From the cell containing the given text, extract its center point as (x, y) coordinate. 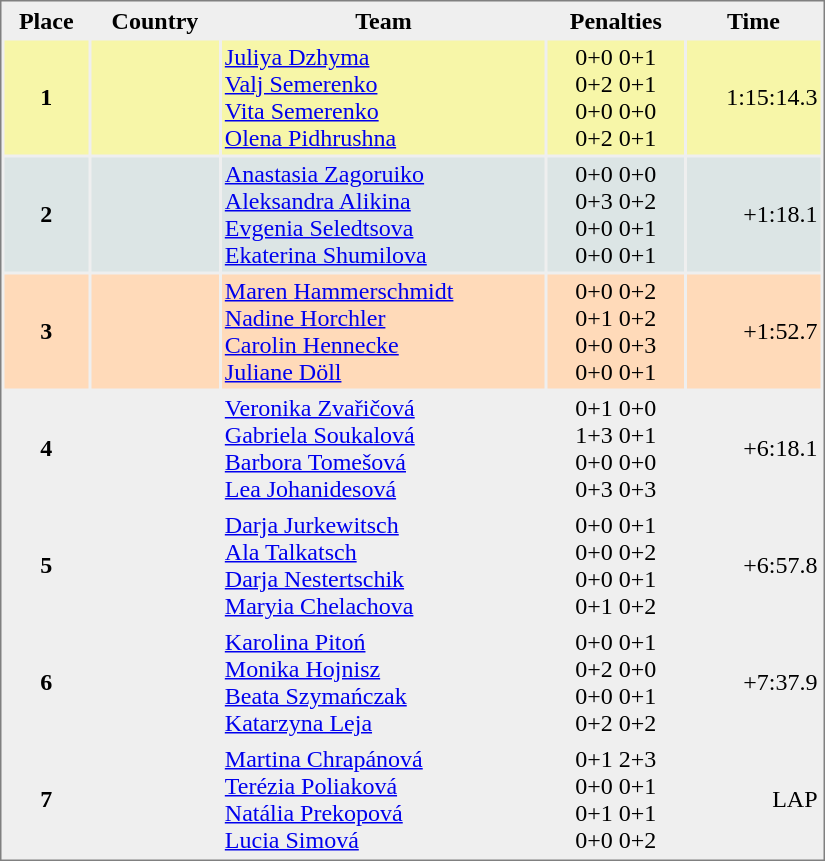
Penalties (616, 20)
+1:52.7 (753, 331)
Time (753, 20)
1 (46, 97)
5 (46, 565)
0+1 2+30+0 0+1 0+1 0+1 0+0 0+2 (616, 799)
0+1 0+01+3 0+1 0+0 0+0 0+3 0+3 (616, 449)
Maren HammerschmidtNadine Horchler Carolin Hennecke Juliane Döll (384, 331)
6 (46, 683)
+1:18.1 (753, 215)
Karolina PitońMonika Hojnisz Beata Szymańczak Katarzyna Leja (384, 683)
0+0 0+20+1 0+2 0+0 0+3 0+0 0+1 (616, 331)
+7:37.9 (753, 683)
Anastasia ZagoruikoAleksandra Alikina Evgenia Seledtsova Ekaterina Shumilova (384, 215)
Martina ChrapánováTerézia Poliaková Natália Prekopová Lucia Simová (384, 799)
2 (46, 215)
Country (155, 20)
+6:57.8 (753, 565)
0+0 0+10+2 0+0 0+0 0+1 0+2 0+2 (616, 683)
0+0 0+10+2 0+1 0+0 0+0 0+2 0+1 (616, 97)
1:15:14.3 (753, 97)
0+0 0+10+0 0+2 0+0 0+1 0+1 0+2 (616, 565)
Place (46, 20)
3 (46, 331)
Veronika ZvařičováGabriela Soukalová Barbora Tomešová Lea Johanidesová (384, 449)
Team (384, 20)
4 (46, 449)
+6:18.1 (753, 449)
LAP (753, 799)
Darja JurkewitschAla Talkatsch Darja Nestertschik Maryia Chelachova (384, 565)
7 (46, 799)
0+0 0+00+3 0+2 0+0 0+1 0+0 0+1 (616, 215)
Juliya DzhymaValj Semerenko Vita Semerenko Olena Pidhrushna (384, 97)
